Scan for the cell matching the given text and deliver its [x, y] coordinate at center. 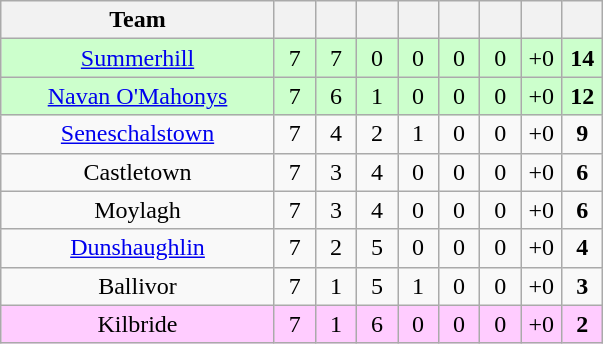
Castletown [138, 172]
14 [582, 58]
Summerhill [138, 58]
Dunshaughlin [138, 248]
Ballivor [138, 286]
Team [138, 20]
12 [582, 96]
Moylagh [138, 210]
Navan O'Mahonys [138, 96]
9 [582, 134]
Kilbride [138, 324]
Seneschalstown [138, 134]
